For the text-containing cell, return its midpoint in (x, y) coordinate format. 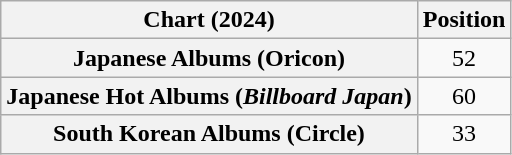
52 (464, 58)
Japanese Albums (Oricon) (209, 58)
Position (464, 20)
60 (464, 96)
South Korean Albums (Circle) (209, 134)
Chart (2024) (209, 20)
Japanese Hot Albums (Billboard Japan) (209, 96)
33 (464, 134)
